Output the [x, y] coordinate of the center of the cell containing the given text.  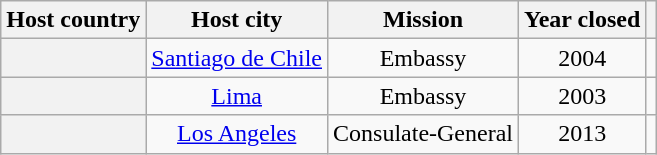
2013 [582, 134]
Consulate-General [424, 134]
Host city [237, 20]
Lima [237, 96]
Los Angeles [237, 134]
Santiago de Chile [237, 58]
Mission [424, 20]
2003 [582, 96]
Year closed [582, 20]
Host country [74, 20]
2004 [582, 58]
